Output the [x, y] coordinate of the center of the cell containing the given text.  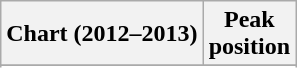
Chart (2012–2013) [102, 34]
Peakposition [249, 34]
